Detect which cell encompasses the target text, then output its (X, Y) center coordinate. 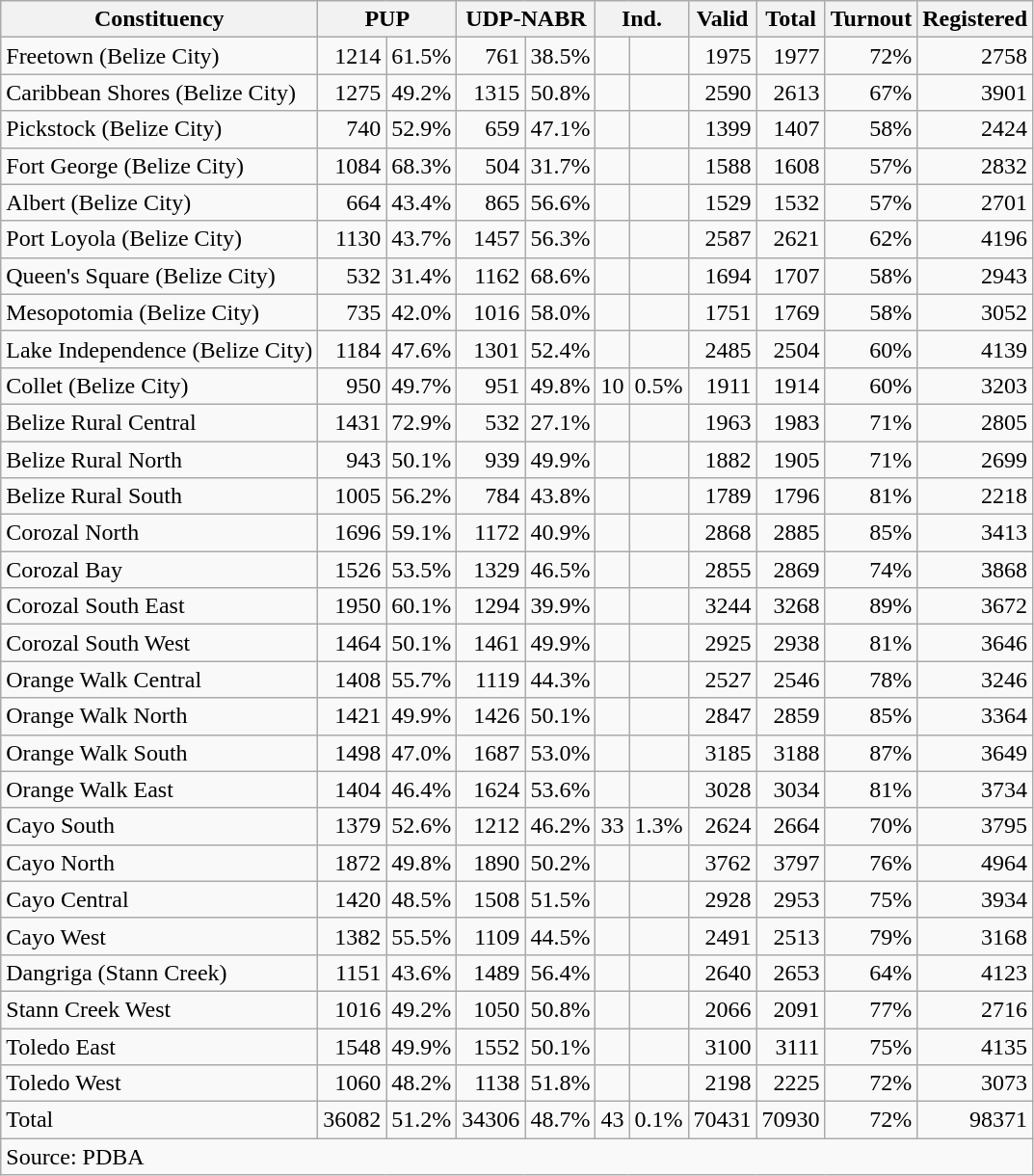
1275 (353, 93)
2613 (790, 93)
1905 (790, 460)
0.1% (659, 1120)
4123 (975, 973)
2066 (723, 1009)
1420 (353, 899)
47.0% (422, 753)
55.5% (422, 936)
Source: PDBA (517, 1157)
Belize Rural North (160, 460)
2485 (723, 349)
3246 (975, 680)
3188 (790, 753)
1532 (790, 202)
1890 (491, 863)
Orange Walk East (160, 789)
43 (613, 1120)
2758 (975, 56)
2513 (790, 936)
52.6% (422, 826)
943 (353, 460)
2225 (790, 1083)
Dangriga (Stann Creek) (160, 973)
2868 (723, 533)
761 (491, 56)
2640 (723, 973)
2527 (723, 680)
48.2% (422, 1083)
1214 (353, 56)
2218 (975, 496)
2847 (723, 716)
2805 (975, 422)
Orange Walk Central (160, 680)
1.3% (659, 826)
1464 (353, 643)
3413 (975, 533)
60.1% (422, 606)
2928 (723, 899)
1696 (353, 533)
47.6% (422, 349)
76% (871, 863)
3111 (790, 1046)
56.3% (561, 239)
1060 (353, 1083)
2859 (790, 716)
Caribbean Shores (Belize City) (160, 93)
1687 (491, 753)
4135 (975, 1046)
Albert (Belize City) (160, 202)
Belize Rural South (160, 496)
53.5% (422, 570)
56.4% (561, 973)
4196 (975, 239)
74% (871, 570)
UDP-NABR (526, 19)
3934 (975, 899)
1529 (723, 202)
3034 (790, 789)
1508 (491, 899)
1404 (353, 789)
Queen's Square (Belize City) (160, 276)
67% (871, 93)
1407 (790, 129)
Registered (975, 19)
2653 (790, 973)
38.5% (561, 56)
2855 (723, 570)
2885 (790, 533)
1608 (790, 166)
1421 (353, 716)
2590 (723, 93)
98371 (975, 1120)
51.2% (422, 1120)
Corozal South West (160, 643)
4964 (975, 863)
48.5% (422, 899)
1950 (353, 606)
Pickstock (Belize City) (160, 129)
3052 (975, 312)
1162 (491, 276)
33 (613, 826)
Freetown (Belize City) (160, 56)
1426 (491, 716)
Corozal South East (160, 606)
10 (613, 386)
78% (871, 680)
27.1% (561, 422)
1130 (353, 239)
1315 (491, 93)
3762 (723, 863)
1138 (491, 1083)
51.5% (561, 899)
56.6% (561, 202)
68.6% (561, 276)
1212 (491, 826)
3268 (790, 606)
2701 (975, 202)
3734 (975, 789)
659 (491, 129)
1588 (723, 166)
Cayo West (160, 936)
1151 (353, 973)
939 (491, 460)
4139 (975, 349)
56.2% (422, 496)
46.5% (561, 570)
2953 (790, 899)
3028 (723, 789)
Belize Rural Central (160, 422)
31.7% (561, 166)
2621 (790, 239)
1457 (491, 239)
42.0% (422, 312)
Lake Independence (Belize City) (160, 349)
Port Loyola (Belize City) (160, 239)
3100 (723, 1046)
1552 (491, 1046)
3168 (975, 936)
2869 (790, 570)
53.6% (561, 789)
Ind. (642, 19)
87% (871, 753)
1408 (353, 680)
2491 (723, 936)
61.5% (422, 56)
59.1% (422, 533)
3646 (975, 643)
1983 (790, 422)
40.9% (561, 533)
46.4% (422, 789)
1294 (491, 606)
Cayo South (160, 826)
1379 (353, 826)
3868 (975, 570)
2624 (723, 826)
664 (353, 202)
1548 (353, 1046)
55.7% (422, 680)
64% (871, 973)
865 (491, 202)
72.9% (422, 422)
53.0% (561, 753)
89% (871, 606)
39.9% (561, 606)
68.3% (422, 166)
Cayo North (160, 863)
Turnout (871, 19)
2504 (790, 349)
2938 (790, 643)
950 (353, 386)
2925 (723, 643)
52.4% (561, 349)
1963 (723, 422)
1489 (491, 973)
1498 (353, 753)
1184 (353, 349)
2716 (975, 1009)
2424 (975, 129)
2091 (790, 1009)
PUP (387, 19)
Stann Creek West (160, 1009)
1119 (491, 680)
1975 (723, 56)
2943 (975, 276)
1694 (723, 276)
3244 (723, 606)
49.7% (422, 386)
48.7% (561, 1120)
Cayo Central (160, 899)
Valid (723, 19)
Fort George (Belize City) (160, 166)
1789 (723, 496)
43.6% (422, 973)
52.9% (422, 129)
2587 (723, 239)
Mesopotomia (Belize City) (160, 312)
3797 (790, 863)
1399 (723, 129)
784 (491, 496)
3672 (975, 606)
1707 (790, 276)
3364 (975, 716)
1109 (491, 936)
1382 (353, 936)
31.4% (422, 276)
735 (353, 312)
58.0% (561, 312)
43.4% (422, 202)
Toledo East (160, 1046)
1882 (723, 460)
1461 (491, 643)
Orange Walk North (160, 716)
Constituency (160, 19)
740 (353, 129)
1329 (491, 570)
1872 (353, 863)
Toledo West (160, 1083)
62% (871, 239)
47.1% (561, 129)
3901 (975, 93)
3185 (723, 753)
36082 (353, 1120)
951 (491, 386)
1769 (790, 312)
1526 (353, 570)
1172 (491, 533)
50.2% (561, 863)
504 (491, 166)
34306 (491, 1120)
2664 (790, 826)
Orange Walk South (160, 753)
0.5% (659, 386)
1050 (491, 1009)
3649 (975, 753)
Collet (Belize City) (160, 386)
44.5% (561, 936)
1796 (790, 496)
70930 (790, 1120)
2699 (975, 460)
70% (871, 826)
43.7% (422, 239)
44.3% (561, 680)
1431 (353, 422)
46.2% (561, 826)
3203 (975, 386)
51.8% (561, 1083)
Corozal North (160, 533)
1301 (491, 349)
3795 (975, 826)
43.8% (561, 496)
1914 (790, 386)
1624 (491, 789)
2546 (790, 680)
1751 (723, 312)
2198 (723, 1083)
3073 (975, 1083)
2832 (975, 166)
1977 (790, 56)
1911 (723, 386)
1084 (353, 166)
Corozal Bay (160, 570)
70431 (723, 1120)
79% (871, 936)
77% (871, 1009)
1005 (353, 496)
